Extract the [x, y] coordinate from the center of the cell holding the provided text.  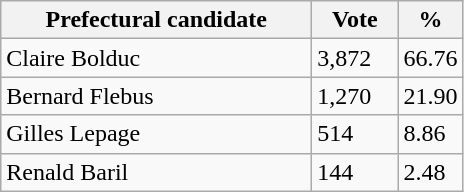
Claire Bolduc [156, 58]
21.90 [430, 96]
144 [355, 172]
Renald Baril [156, 172]
3,872 [355, 58]
1,270 [355, 96]
% [430, 20]
Prefectural candidate [156, 20]
8.86 [430, 134]
66.76 [430, 58]
514 [355, 134]
Vote [355, 20]
Bernard Flebus [156, 96]
Gilles Lepage [156, 134]
2.48 [430, 172]
